Detect which cell encompasses the target text, then output its [x, y] center coordinate. 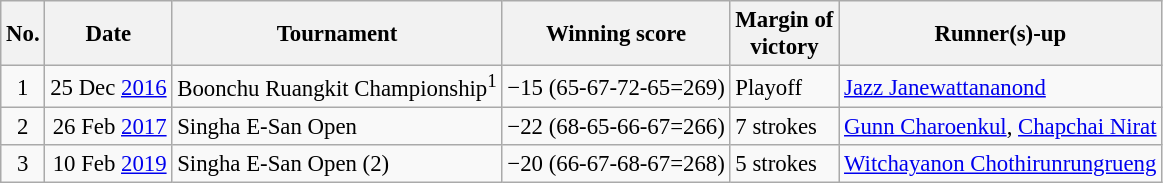
Winning score [616, 34]
Runner(s)-up [1000, 34]
Date [108, 34]
Boonchu Ruangkit Championship1 [337, 87]
Gunn Charoenkul, Chapchai Nirat [1000, 127]
3 [23, 164]
10 Feb 2019 [108, 164]
2 [23, 127]
Jazz Janewattananond [1000, 87]
−20 (66-67-68-67=268) [616, 164]
Playoff [784, 87]
5 strokes [784, 164]
−15 (65-67-72-65=269) [616, 87]
Margin ofvictory [784, 34]
−22 (68-65-66-67=266) [616, 127]
1 [23, 87]
Tournament [337, 34]
Singha E-San Open [337, 127]
7 strokes [784, 127]
Witchayanon Chothirunrungrueng [1000, 164]
26 Feb 2017 [108, 127]
Singha E-San Open (2) [337, 164]
25 Dec 2016 [108, 87]
No. [23, 34]
